Scan for the cell matching the given text and deliver its [x, y] coordinate at center. 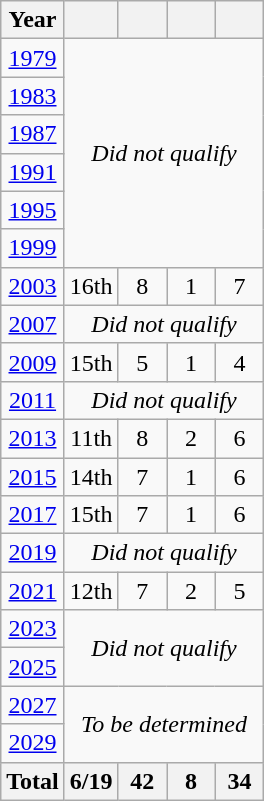
1987 [33, 134]
2027 [33, 705]
16th [91, 286]
2013 [33, 438]
2015 [33, 477]
2019 [33, 553]
34 [240, 781]
2011 [33, 400]
1991 [33, 172]
1983 [33, 96]
1979 [33, 58]
2007 [33, 324]
2029 [33, 743]
11th [91, 438]
2023 [33, 629]
To be determined [164, 724]
2021 [33, 591]
1999 [33, 248]
4 [240, 362]
2009 [33, 362]
Year [33, 20]
2025 [33, 667]
42 [142, 781]
6/19 [91, 781]
2003 [33, 286]
1995 [33, 210]
14th [91, 477]
12th [91, 591]
2017 [33, 515]
Total [33, 781]
